Return the [X, Y] coordinate for the center point of the cell that contains the specified text.  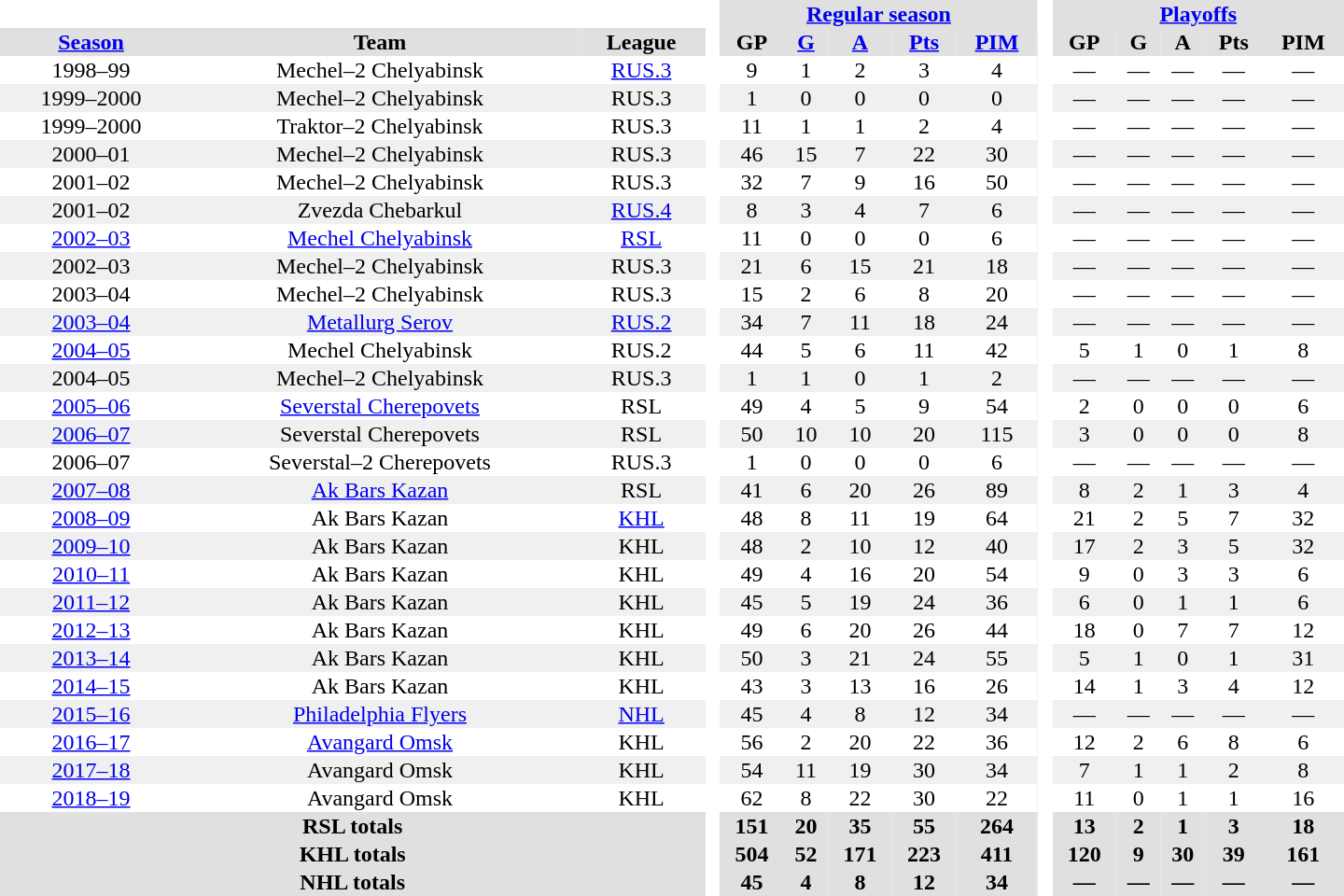
Severstal–2 Cherepovets [380, 462]
39 [1234, 854]
115 [997, 434]
2018–19 [91, 798]
17 [1085, 546]
43 [752, 686]
120 [1085, 854]
Philadelphia Flyers [380, 714]
League [642, 42]
2013–14 [91, 658]
52 [806, 854]
161 [1303, 854]
2012–13 [91, 630]
264 [997, 826]
Zvezda Chebarkul [380, 210]
151 [752, 826]
Traktor–2 Chelyabinsk [380, 126]
411 [997, 854]
46 [752, 154]
504 [752, 854]
2005–06 [91, 406]
31 [1303, 658]
2015–16 [91, 714]
2000–01 [91, 154]
RSL totals [353, 826]
35 [861, 826]
Metallurg Serov [380, 322]
NHL totals [353, 882]
56 [752, 742]
Season [91, 42]
2009–10 [91, 546]
2017–18 [91, 770]
Team [380, 42]
RUS.4 [642, 210]
KHL totals [353, 854]
Regular season [878, 14]
Playoffs [1198, 14]
2010–11 [91, 574]
2016–17 [91, 742]
223 [924, 854]
64 [997, 518]
14 [1085, 686]
41 [752, 490]
2008–09 [91, 518]
2011–12 [91, 602]
2014–15 [91, 686]
NHL [642, 714]
171 [861, 854]
2007–08 [91, 490]
40 [997, 546]
89 [997, 490]
62 [752, 798]
1998–99 [91, 70]
42 [997, 350]
